Return (x, y) of the center of cell containing provided text 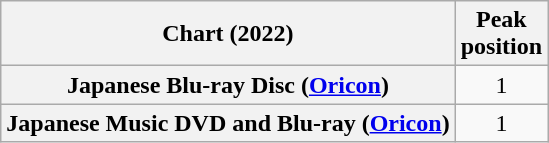
Japanese Music DVD and Blu-ray (Oricon) (228, 123)
Chart (2022) (228, 34)
Peakposition (501, 34)
Japanese Blu-ray Disc (Oricon) (228, 85)
